Determine the [X, Y] coordinate at the center of the cell enclosing the given text.  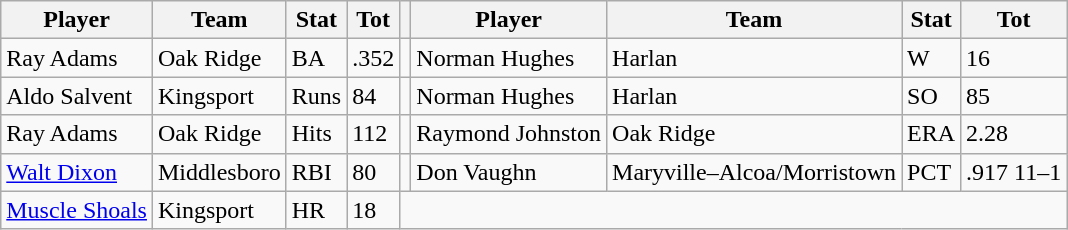
ERA [932, 134]
Don Vaughn [509, 172]
HR [316, 210]
80 [374, 172]
84 [374, 96]
W [932, 58]
Raymond Johnston [509, 134]
18 [374, 210]
Aldo Salvent [77, 96]
Walt Dixon [77, 172]
SO [932, 96]
PCT [932, 172]
Maryville–Alcoa/Morristown [754, 172]
2.28 [1014, 134]
Hits [316, 134]
Muscle Shoals [77, 210]
112 [374, 134]
.352 [374, 58]
.917 11–1 [1014, 172]
BA [316, 58]
Middlesboro [219, 172]
85 [1014, 96]
RBI [316, 172]
Runs [316, 96]
16 [1014, 58]
